Identify which cell holds the provided text, then report its [x, y] central coordinate. 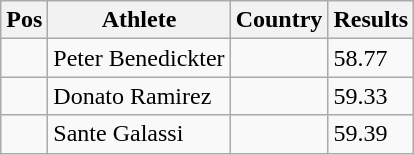
Sante Galassi [139, 134]
59.39 [371, 134]
Results [371, 20]
Donato Ramirez [139, 96]
58.77 [371, 58]
59.33 [371, 96]
Athlete [139, 20]
Country [279, 20]
Peter Benedickter [139, 58]
Pos [24, 20]
